Scan for the cell matching the given text and deliver its [X, Y] coordinate at center. 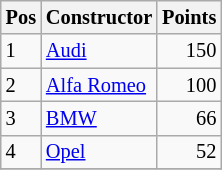
52 [189, 152]
2 [21, 85]
Alfa Romeo [99, 85]
66 [189, 118]
Pos [21, 17]
Opel [99, 152]
150 [189, 51]
Constructor [99, 17]
4 [21, 152]
1 [21, 51]
Audi [99, 51]
Points [189, 17]
3 [21, 118]
BMW [99, 118]
100 [189, 85]
